Search for the cell housing the specified text and yield its (x, y) center coordinate. 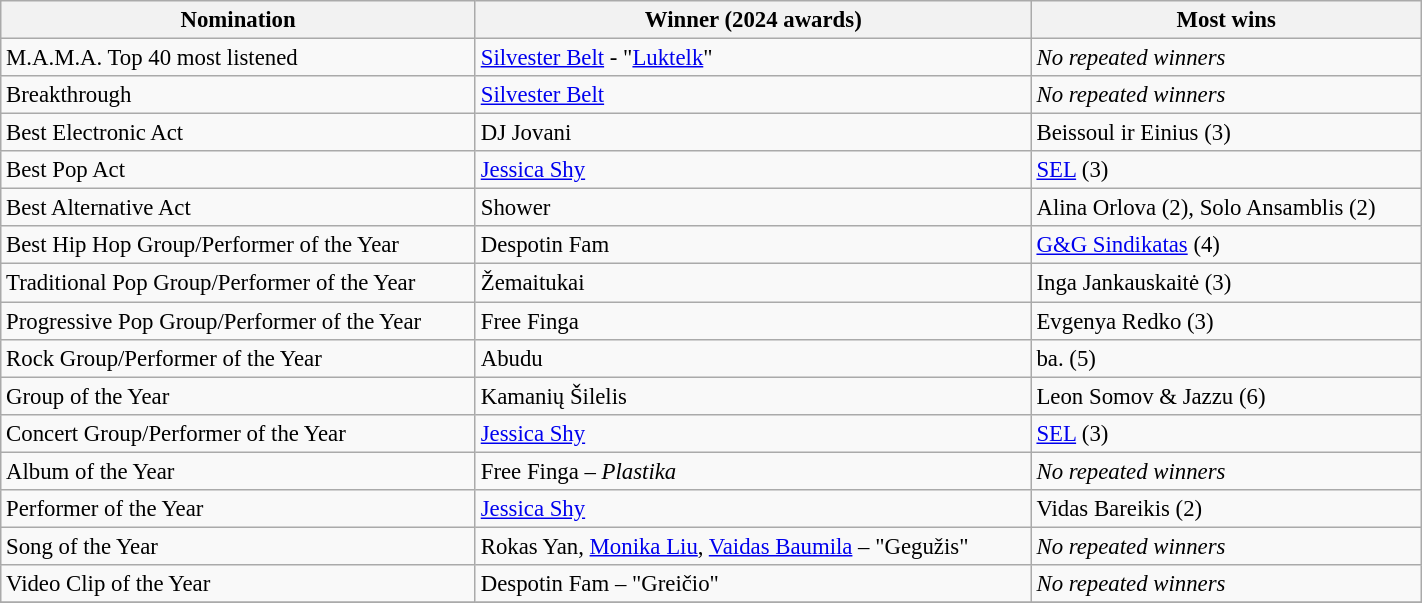
Free Finga – Plastika (753, 471)
DJ Jovani (753, 133)
Shower (753, 208)
Free Finga (753, 321)
Inga Jankauskaitė (3) (1226, 283)
Best Pop Act (238, 170)
Performer of the Year (238, 509)
Album of the Year (238, 471)
Beissoul ir Einius (3) (1226, 133)
Despotin Fam (753, 245)
Evgenya Redko (3) (1226, 321)
Žemaitukai (753, 283)
Video Clip of the Year (238, 584)
Best Hip Hop Group/Performer of the Year (238, 245)
Winner (2024 awards) (753, 20)
Breakthrough (238, 95)
Silvester Belt - "Luktelk" (753, 58)
Progressive Pop Group/Performer of the Year (238, 321)
Rock Group/Performer of the Year (238, 358)
ba. (5) (1226, 358)
Nomination (238, 20)
Kamanių Šilelis (753, 396)
Abudu (753, 358)
Traditional Pop Group/Performer of the Year (238, 283)
Most wins (1226, 20)
Rokas Yan, Monika Liu, Vaidas Baumila – "Gegužis" (753, 546)
Song of the Year (238, 546)
Concert Group/Performer of the Year (238, 433)
Group of the Year (238, 396)
G&G Sindikatas (4) (1226, 245)
Despotin Fam – "Greičio" (753, 584)
Leon Somov & Jazzu (6) (1226, 396)
M.A.M.A. Top 40 most listened (238, 58)
Best Alternative Act (238, 208)
Vidas Bareikis (2) (1226, 509)
Silvester Belt (753, 95)
Alina Orlova (2), Solo Ansamblis (2) (1226, 208)
Best Electronic Act (238, 133)
